Determine the [x, y] coordinate at the center of the cell enclosing the given text.  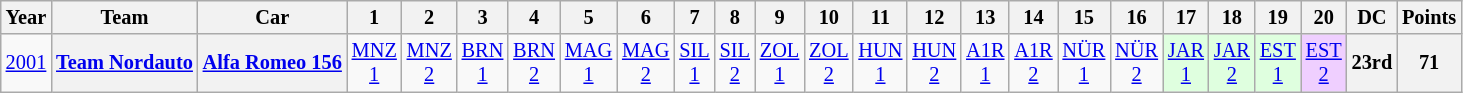
MAG1 [588, 63]
10 [828, 17]
MNZ2 [430, 63]
EST1 [1278, 63]
16 [1136, 17]
9 [780, 17]
JAR1 [1186, 63]
Alfa Romeo 156 [272, 63]
4 [534, 17]
HUN1 [880, 63]
Points [1429, 17]
14 [1033, 17]
EST2 [1324, 63]
23rd [1372, 63]
15 [1084, 17]
12 [934, 17]
ZOL1 [780, 63]
5 [588, 17]
6 [646, 17]
MNZ1 [374, 63]
Year [26, 17]
3 [483, 17]
MAG2 [646, 63]
7 [694, 17]
SIL2 [735, 63]
Team Nordauto [124, 63]
NÜR1 [1084, 63]
71 [1429, 63]
19 [1278, 17]
Car [272, 17]
DC [1372, 17]
NÜR2 [1136, 63]
BRN2 [534, 63]
20 [1324, 17]
SIL1 [694, 63]
A1R1 [985, 63]
BRN1 [483, 63]
8 [735, 17]
A1R2 [1033, 63]
13 [985, 17]
17 [1186, 17]
JAR2 [1232, 63]
18 [1232, 17]
2001 [26, 63]
2 [430, 17]
11 [880, 17]
ZOL2 [828, 63]
1 [374, 17]
HUN2 [934, 63]
Team [124, 17]
